Search for the cell housing the specified text and yield its (X, Y) center coordinate. 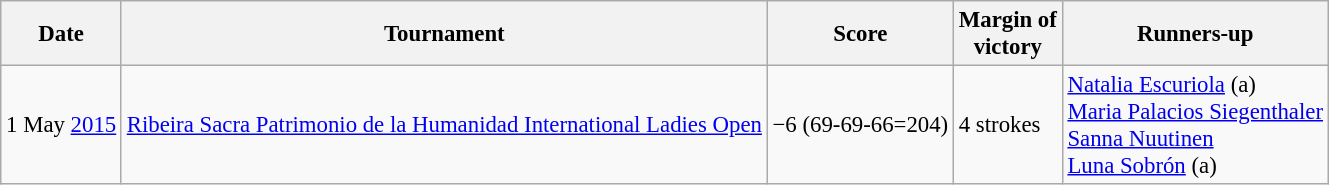
−6 (69-69-66=204) (860, 126)
4 strokes (1008, 126)
Score (860, 34)
1 May 2015 (62, 126)
Tournament (444, 34)
Natalia Escuriola (a) Maria Palacios Siegenthaler Sanna Nuutinen Luna Sobrón (a) (1195, 126)
Date (62, 34)
Ribeira Sacra Patrimonio de la Humanidad International Ladies Open (444, 126)
Margin ofvictory (1008, 34)
Runners-up (1195, 34)
